Output the (X, Y) coordinate of the center of the cell containing the given text.  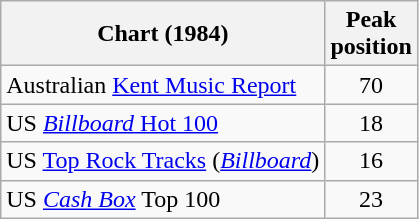
US Cash Box Top 100 (163, 199)
Australian Kent Music Report (163, 85)
16 (371, 161)
23 (371, 199)
US Billboard Hot 100 (163, 123)
Peakposition (371, 34)
70 (371, 85)
Chart (1984) (163, 34)
18 (371, 123)
US Top Rock Tracks (Billboard) (163, 161)
